Provide the (x, y) coordinate of the cell's center where the given text is located.  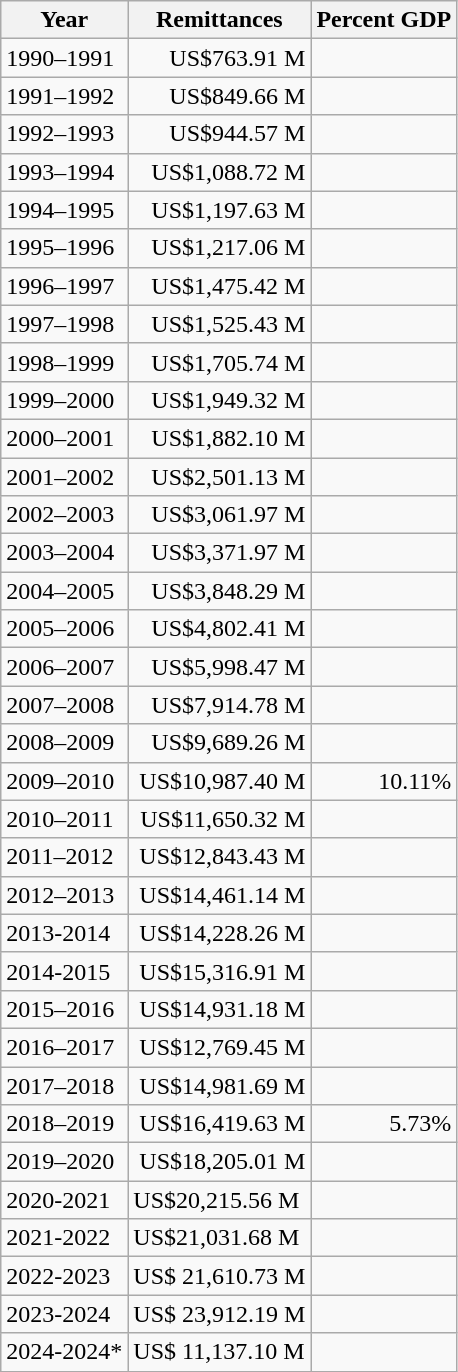
2009–2010 (64, 781)
US$3,371.97 M (220, 553)
1997–1998 (64, 324)
US$3,848.29 M (220, 591)
US$1,949.32 M (220, 400)
Year (64, 20)
US$5,998.47 M (220, 667)
US$2,501.13 M (220, 477)
US$849.66 M (220, 96)
2010–2011 (64, 819)
1991–1992 (64, 96)
US$12,769.45 M (220, 1047)
1998–1999 (64, 362)
2018–2019 (64, 1124)
US$1,475.42 M (220, 286)
2017–2018 (64, 1085)
2022-2023 (64, 1276)
US$ 11,137.10 M (220, 1352)
1992–1993 (64, 134)
2011–2012 (64, 857)
US$ 21,610.73 M (220, 1276)
1999–2000 (64, 400)
Remittances (220, 20)
1993–1994 (64, 172)
2020-2021 (64, 1200)
2013-2014 (64, 933)
1996–1997 (64, 286)
2005–2006 (64, 629)
US$763.91 M (220, 58)
US$12,843.43 M (220, 857)
US$1,088.72 M (220, 172)
2006–2007 (64, 667)
US$9,689.26 M (220, 743)
US$18,205.01 M (220, 1162)
2014-2015 (64, 971)
US$16,419.63 M (220, 1124)
US$14,461.14 M (220, 895)
US$944.57 M (220, 134)
10.11% (384, 781)
2012–2013 (64, 895)
2001–2002 (64, 477)
US$4,802.41 M (220, 629)
US$15,316.91 M (220, 971)
2002–2003 (64, 515)
US$7,914.78 M (220, 705)
US$ 23,912.19 M (220, 1314)
US$1,525.43 M (220, 324)
Percent GDP (384, 20)
2023-2024 (64, 1314)
US$1,217.06 M (220, 248)
US$14,931.18 M (220, 1009)
US$10,987.40 M (220, 781)
1994–1995 (64, 210)
US$1,197.63 M (220, 210)
5.73% (384, 1124)
US$20,215.56 M (220, 1200)
2015–2016 (64, 1009)
2021-2022 (64, 1238)
2019–2020 (64, 1162)
2016–2017 (64, 1047)
2003–2004 (64, 553)
US$3,061.97 M (220, 515)
US$1,705.74 M (220, 362)
2007–2008 (64, 705)
US$14,981.69 M (220, 1085)
2000–2001 (64, 438)
US$21,031.68 M (220, 1238)
US$11,650.32 M (220, 819)
2004–2005 (64, 591)
1990–1991 (64, 58)
1995–1996 (64, 248)
2008–2009 (64, 743)
2024-2024* (64, 1352)
US$14,228.26 M (220, 933)
US$1,882.10 M (220, 438)
